Identify which cell holds the provided text, then report its (X, Y) central coordinate. 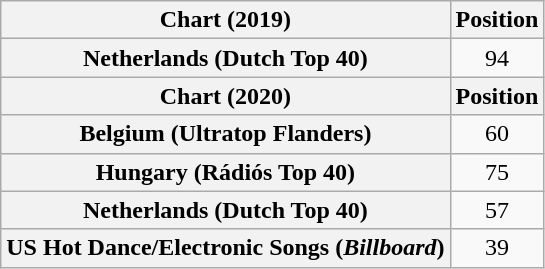
Hungary (Rádiós Top 40) (226, 172)
75 (497, 172)
94 (497, 58)
Chart (2019) (226, 20)
Belgium (Ultratop Flanders) (226, 134)
60 (497, 134)
Chart (2020) (226, 96)
39 (497, 248)
US Hot Dance/Electronic Songs (Billboard) (226, 248)
57 (497, 210)
